Capture the cell that displays the provided text and extract its [X, Y] central coordinate. 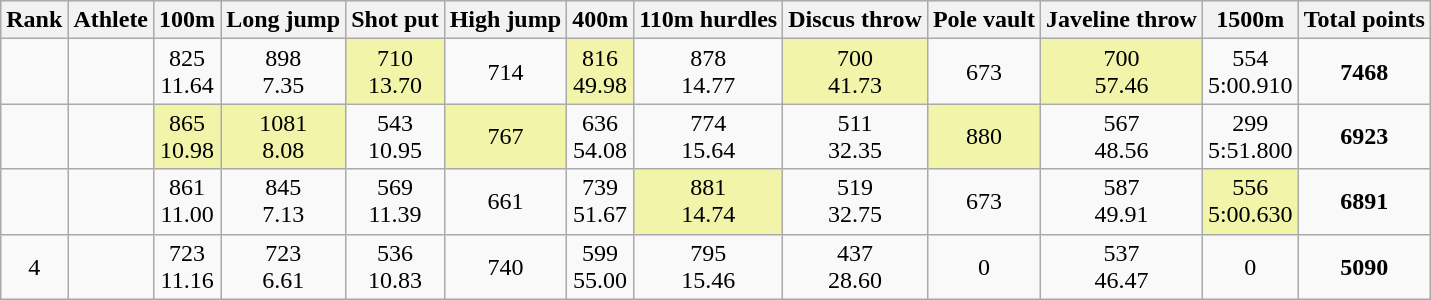
70057.46 [1121, 72]
86111.00 [188, 202]
400m [600, 20]
51132.35 [856, 136]
70041.73 [856, 72]
Long jump [284, 20]
54310.95 [395, 136]
81649.98 [600, 72]
110m hurdles [708, 20]
53610.83 [395, 266]
82511.64 [188, 72]
86510.98 [188, 136]
Athlete [111, 20]
8457.13 [284, 202]
51932.75 [856, 202]
880 [984, 136]
77415.64 [708, 136]
740 [505, 266]
Rank [34, 20]
58749.91 [1121, 202]
7236.61 [284, 266]
8987.35 [284, 72]
2995:51.800 [1250, 136]
6891 [1364, 202]
53746.47 [1121, 266]
59955.00 [600, 266]
Javeline throw [1121, 20]
43728.60 [856, 266]
714 [505, 72]
Discus throw [856, 20]
87814.77 [708, 72]
5565:00.630 [1250, 202]
79515.46 [708, 266]
767 [505, 136]
56748.56 [1121, 136]
661 [505, 202]
73951.67 [600, 202]
72311.16 [188, 266]
5090 [1364, 266]
4 [34, 266]
56911.39 [395, 202]
High jump [505, 20]
6923 [1364, 136]
1500m [1250, 20]
10818.08 [284, 136]
7468 [1364, 72]
Pole vault [984, 20]
Total points [1364, 20]
63654.08 [600, 136]
71013.70 [395, 72]
88114.74 [708, 202]
5545:00.910 [1250, 72]
100m [188, 20]
Shot put [395, 20]
